Extract the [X, Y] coordinate from the center of the cell holding the provided text.  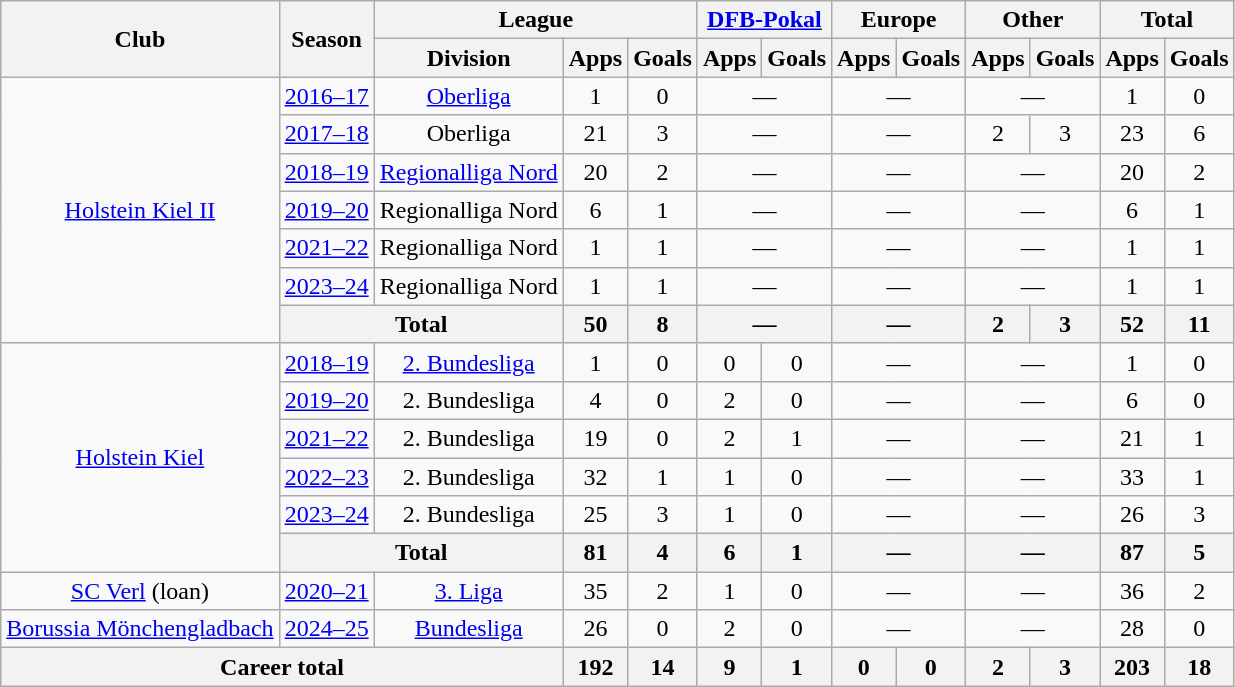
33 [1132, 477]
25 [595, 515]
Borussia Mönchengladbach [140, 629]
3. Liga [468, 591]
8 [663, 324]
50 [595, 324]
9 [729, 667]
Season [326, 39]
2016–17 [326, 96]
35 [595, 591]
18 [1199, 667]
14 [663, 667]
32 [595, 477]
36 [1132, 591]
28 [1132, 629]
Career total [282, 667]
Other [1033, 20]
Division [468, 58]
203 [1132, 667]
Europe [899, 20]
192 [595, 667]
Club [140, 39]
League [536, 20]
2022–23 [326, 477]
52 [1132, 324]
Bundesliga [468, 629]
5 [1199, 553]
Holstein Kiel [140, 457]
Holstein Kiel II [140, 210]
23 [1132, 134]
19 [595, 438]
DFB-Pokal [764, 20]
SC Verl (loan) [140, 591]
81 [595, 553]
2017–18 [326, 134]
2020–21 [326, 591]
2024–25 [326, 629]
87 [1132, 553]
11 [1199, 324]
